Detect which cell encompasses the target text, then output its [X, Y] center coordinate. 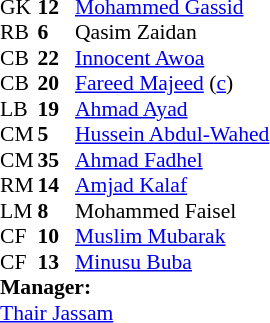
RB [19, 33]
Innocent Awoa [172, 58]
5 [57, 135]
LM [19, 211]
35 [57, 160]
LB [19, 109]
Qasim Zaidan [172, 33]
Minusu Buba [172, 262]
13 [57, 262]
Muslim Mubarak [172, 237]
Manager: [134, 287]
20 [57, 83]
Ahmad Ayad [172, 109]
Hussein Abdul-Wahed [172, 135]
22 [57, 58]
8 [57, 211]
Amjad Kalaf [172, 185]
Mohammed Faisel [172, 211]
6 [57, 33]
10 [57, 237]
14 [57, 185]
19 [57, 109]
Fareed Majeed (c) [172, 83]
Ahmad Fadhel [172, 160]
RM [19, 185]
